Return the (X, Y) coordinate for the center point of the cell that contains the specified text.  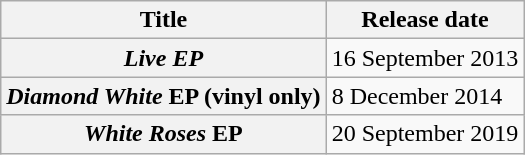
16 September 2013 (425, 58)
White Roses EP (164, 134)
20 September 2019 (425, 134)
Diamond White EP (vinyl only) (164, 96)
8 December 2014 (425, 96)
Title (164, 20)
Release date (425, 20)
Live EP (164, 58)
